Identify which cell holds the provided text, then report its (x, y) central coordinate. 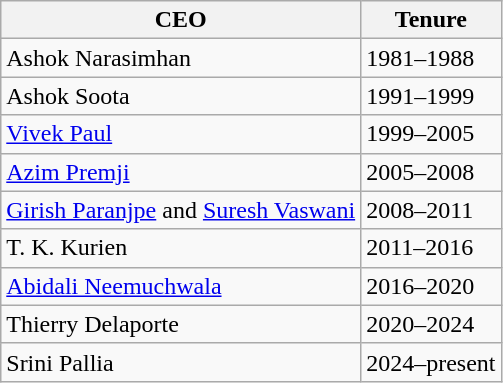
2024–present (431, 362)
Ashok Soota (181, 96)
Thierry Delaporte (181, 324)
CEO (181, 20)
2020–2024 (431, 324)
Azim Premji (181, 172)
1981–1988 (431, 58)
2016–2020 (431, 286)
2005–2008 (431, 172)
1991–1999 (431, 96)
T. K. Kurien (181, 248)
Girish Paranjpe and Suresh Vaswani (181, 210)
Ashok Narasimhan (181, 58)
2011–2016 (431, 248)
Vivek Paul (181, 134)
Abidali Neemuchwala (181, 286)
2008–2011 (431, 210)
Srini Pallia (181, 362)
Tenure (431, 20)
1999–2005 (431, 134)
